Return the (X, Y) coordinate for the center point of the cell that contains the specified text.  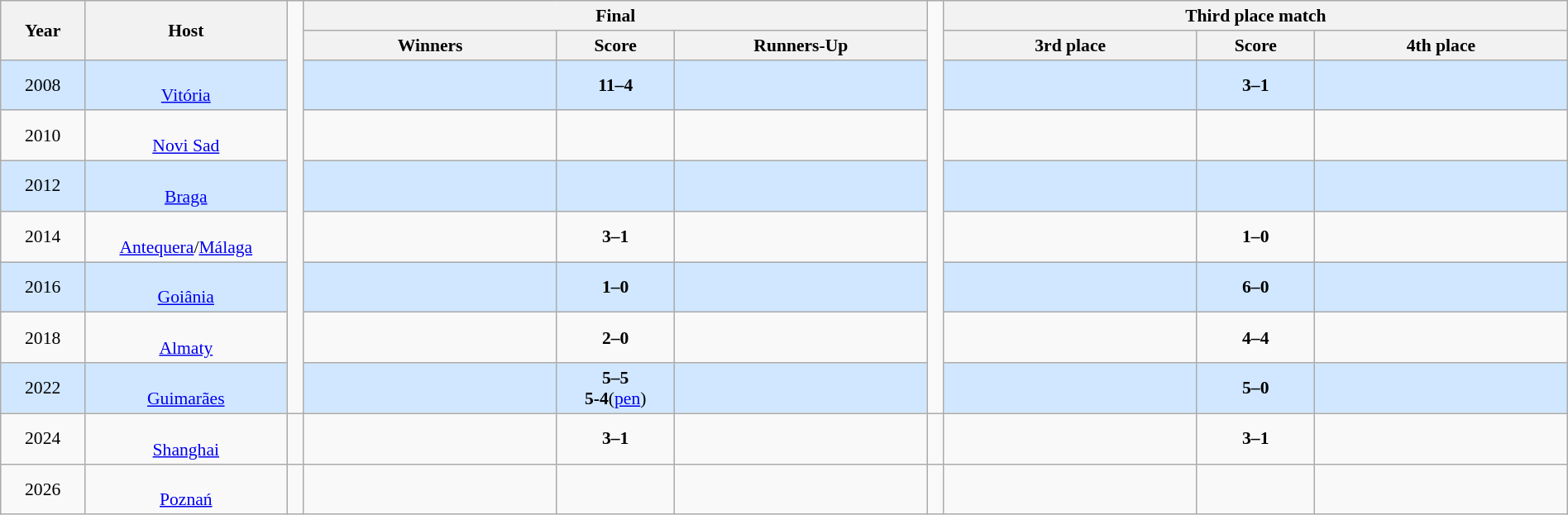
Winners (430, 45)
Braga (186, 187)
Host (186, 30)
2022 (43, 389)
2010 (43, 136)
Final (615, 16)
3rd place (1070, 45)
2–0 (615, 337)
2024 (43, 438)
Year (43, 30)
2018 (43, 337)
6–0 (1255, 288)
Goiânia (186, 288)
Third place match (1255, 16)
Antequera/Málaga (186, 236)
4th place (1441, 45)
11–4 (615, 84)
2012 (43, 187)
5–0 (1255, 389)
Novi Sad (186, 136)
Vitória (186, 84)
2008 (43, 84)
Shanghai (186, 438)
Poznań (186, 489)
Almaty (186, 337)
Runners-Up (801, 45)
Guimarães (186, 389)
4–4 (1255, 337)
2026 (43, 489)
5–55-4(pen) (615, 389)
2016 (43, 288)
2014 (43, 236)
